Locate the cell with the specified text and output its (x, y) center coordinate. 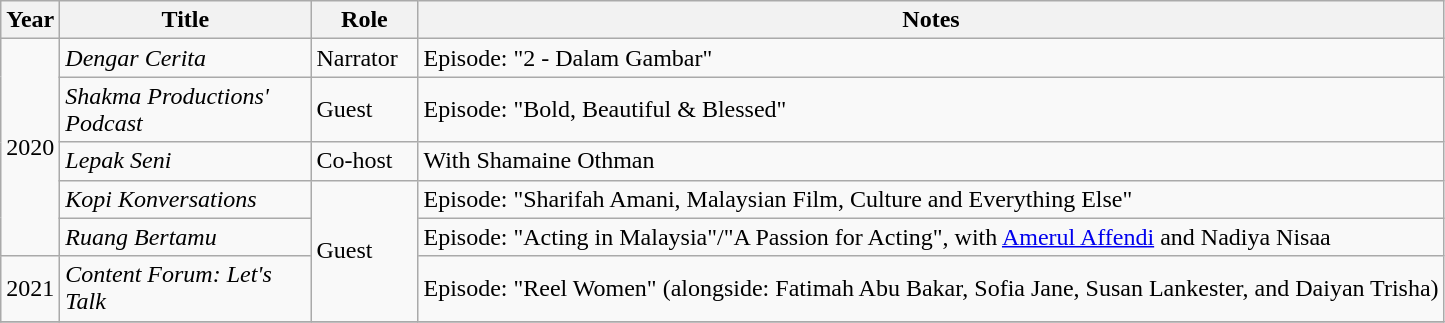
Notes (931, 20)
Role (364, 20)
Co-host (364, 161)
Episode: "Reel Women" (alongside: Fatimah Abu Bakar, Sofia Jane, Susan Lankester, and Daiyan Trisha) (931, 288)
Episode: "Sharifah Amani, Malaysian Film, Culture and Everything Else" (931, 199)
Title (186, 20)
With Shamaine Othman (931, 161)
2021 (30, 288)
Content Forum: Let's Talk (186, 288)
Kopi Konversations (186, 199)
Episode: "Bold, Beautiful & Blessed" (931, 110)
Narrator (364, 58)
Shakma Productions' Podcast (186, 110)
2020 (30, 148)
Episode: "2 - Dalam Gambar" (931, 58)
Episode: "Acting in Malaysia"/"A Passion for Acting", with Amerul Affendi and Nadiya Nisaa (931, 237)
Lepak Seni (186, 161)
Dengar Cerita (186, 58)
Year (30, 20)
Ruang Bertamu (186, 237)
